Locate the cell with the specified text and output its [X, Y] center coordinate. 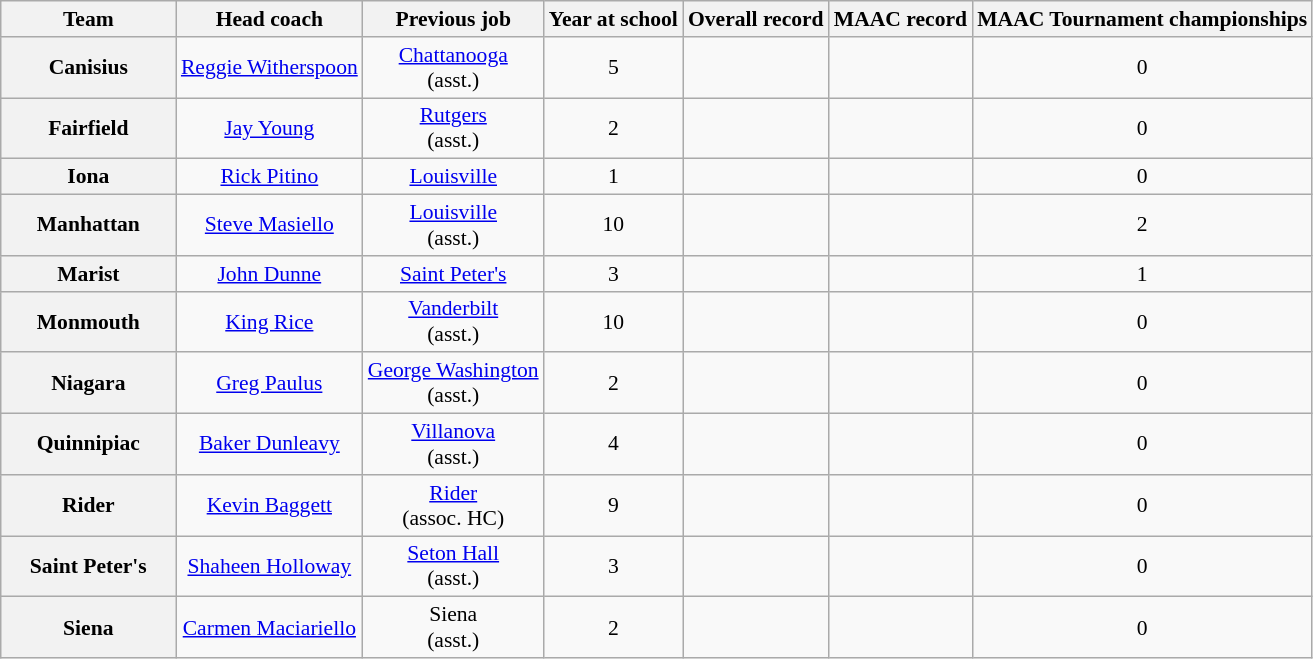
Marist [88, 274]
Quinnipiac [88, 444]
Rick Pitino [270, 177]
Manhattan [88, 226]
Greg Paulus [270, 384]
Baker Dunleavy [270, 444]
Louisville(asst.) [454, 226]
Jay Young [270, 128]
Monmouth [88, 322]
Previous job [454, 19]
Canisius [88, 68]
Rider [88, 506]
Seton Hall(asst.) [454, 566]
Niagara [88, 384]
Villanova(asst.) [454, 444]
Year at school [614, 19]
Fairfield [88, 128]
Rider(assoc. HC) [454, 506]
Head coach [270, 19]
Kevin Baggett [270, 506]
Rutgers(asst.) [454, 128]
MAAC Tournament championships [1142, 19]
9 [614, 506]
5 [614, 68]
Iona [88, 177]
Siena [88, 628]
John Dunne [270, 274]
Team [88, 19]
MAAC record [900, 19]
Reggie Witherspoon [270, 68]
Vanderbilt(asst.) [454, 322]
Siena(asst.) [454, 628]
Louisville [454, 177]
4 [614, 444]
Carmen Maciariello [270, 628]
George Washington(asst.) [454, 384]
Shaheen Holloway [270, 566]
Chattanooga(asst.) [454, 68]
King Rice [270, 322]
Steve Masiello [270, 226]
Overall record [756, 19]
